Output the (X, Y) coordinate of the center of the cell containing the given text.  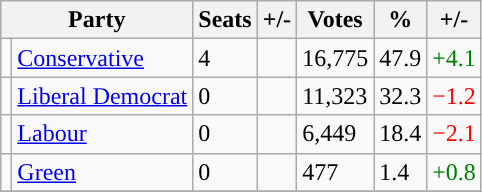
1.4 (400, 172)
Conservative (102, 58)
+4.1 (454, 58)
Seats (225, 20)
47.9 (400, 58)
−1.2 (454, 96)
477 (336, 172)
6,449 (336, 134)
4 (225, 58)
16,775 (336, 58)
18.4 (400, 134)
Party (97, 20)
32.3 (400, 96)
11,323 (336, 96)
Votes (336, 20)
+0.8 (454, 172)
−2.1 (454, 134)
Green (102, 172)
Liberal Democrat (102, 96)
% (400, 20)
Labour (102, 134)
